Scan for the cell matching the given text and deliver its [x, y] coordinate at center. 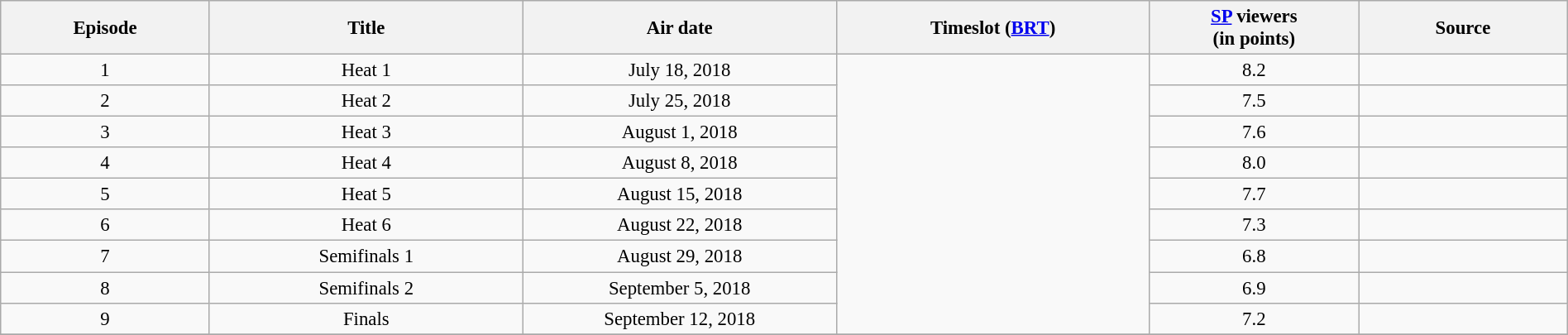
Semifinals 2 [366, 288]
SP viewers(in points) [1254, 28]
July 18, 2018 [680, 70]
Heat 1 [366, 70]
5 [106, 194]
Finals [366, 318]
Heat 3 [366, 132]
July 25, 2018 [680, 101]
7.3 [1254, 226]
Heat 6 [366, 226]
Heat 5 [366, 194]
3 [106, 132]
August 29, 2018 [680, 256]
6 [106, 226]
6.9 [1254, 288]
August 15, 2018 [680, 194]
Source [1464, 28]
Title [366, 28]
2 [106, 101]
8 [106, 288]
Episode [106, 28]
September 12, 2018 [680, 318]
1 [106, 70]
Heat 4 [366, 163]
7 [106, 256]
Semifinals 1 [366, 256]
Air date [680, 28]
9 [106, 318]
8.2 [1254, 70]
8.0 [1254, 163]
August 8, 2018 [680, 163]
August 22, 2018 [680, 226]
Timeslot (BRT) [992, 28]
Heat 2 [366, 101]
7.7 [1254, 194]
7.6 [1254, 132]
7.2 [1254, 318]
August 1, 2018 [680, 132]
4 [106, 163]
6.8 [1254, 256]
7.5 [1254, 101]
September 5, 2018 [680, 288]
